Pinpoint the cell where the given text exists, returning its [X, Y] midpoint coordinate. 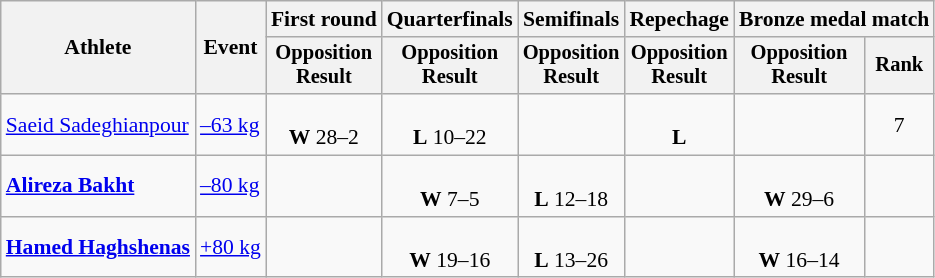
Event [230, 48]
Athlete [98, 48]
L 12–18 [572, 186]
W 28–2 [324, 124]
L [679, 124]
L 10–22 [450, 124]
W 16–14 [799, 248]
Repechage [679, 19]
W 7–5 [450, 186]
Semifinals [572, 19]
Bronze medal match [834, 19]
–63 kg [230, 124]
Saeid Sadeghianpour [98, 124]
7 [899, 124]
Hamed Haghshenas [98, 248]
+80 kg [230, 248]
W 29–6 [799, 186]
W 19–16 [450, 248]
Rank [899, 66]
Alireza Bakht [98, 186]
L 13–26 [572, 248]
Quarterfinals [450, 19]
First round [324, 19]
–80 kg [230, 186]
